Locate the cell with the specified text and output its [X, Y] center coordinate. 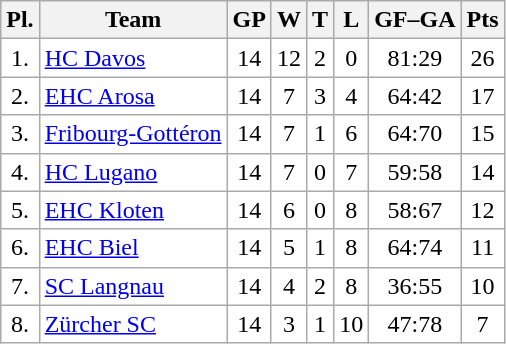
64:74 [415, 248]
EHC Kloten [133, 210]
SC Langnau [133, 286]
Pts [482, 20]
GF–GA [415, 20]
L [352, 20]
5 [288, 248]
64:42 [415, 96]
HC Lugano [133, 172]
11 [482, 248]
EHC Arosa [133, 96]
59:58 [415, 172]
17 [482, 96]
5. [20, 210]
W [288, 20]
Zürcher SC [133, 324]
64:70 [415, 134]
EHC Biel [133, 248]
3. [20, 134]
HC Davos [133, 58]
Team [133, 20]
Fribourg-Gottéron [133, 134]
T [320, 20]
GP [249, 20]
26 [482, 58]
1. [20, 58]
6. [20, 248]
15 [482, 134]
4. [20, 172]
8. [20, 324]
81:29 [415, 58]
Pl. [20, 20]
2. [20, 96]
47:78 [415, 324]
58:67 [415, 210]
36:55 [415, 286]
7. [20, 286]
